Provide the (x, y) coordinate of the cell's center where the given text is located.  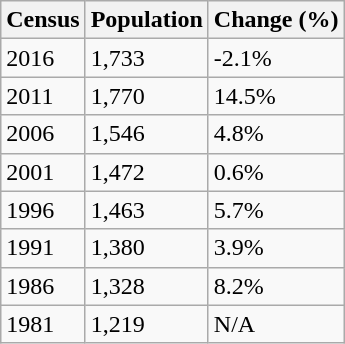
1,770 (146, 96)
2001 (43, 172)
1986 (43, 286)
2011 (43, 96)
N/A (276, 324)
2016 (43, 58)
1,380 (146, 248)
Population (146, 20)
Change (%) (276, 20)
3.9% (276, 248)
1996 (43, 210)
-2.1% (276, 58)
2006 (43, 134)
4.8% (276, 134)
1,328 (146, 286)
Census (43, 20)
1991 (43, 248)
0.6% (276, 172)
1,463 (146, 210)
8.2% (276, 286)
5.7% (276, 210)
1,733 (146, 58)
1,546 (146, 134)
14.5% (276, 96)
1981 (43, 324)
1,219 (146, 324)
1,472 (146, 172)
